Find where the given text appears and provide that cell's center as [X, Y] coordinate. 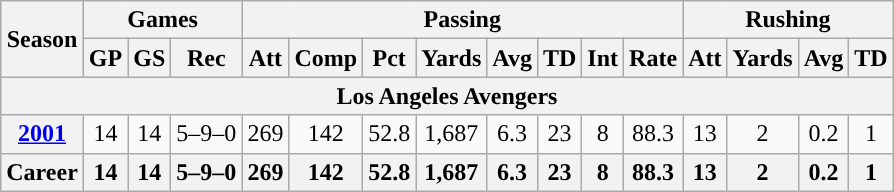
Rec [206, 58]
Int [603, 58]
Pct [390, 58]
2001 [42, 134]
GP [105, 58]
Rate [654, 58]
Career [42, 172]
Los Angeles Avengers [447, 96]
Comp [326, 58]
Games [162, 20]
Passing [462, 20]
GS [150, 58]
Season [42, 39]
Rushing [788, 20]
